For the text-containing cell, return its midpoint in (x, y) coordinate format. 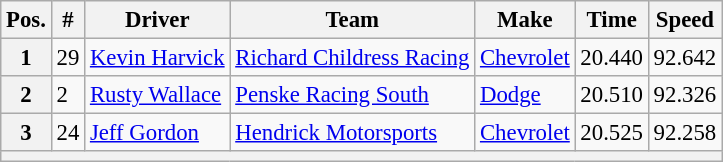
Time (612, 20)
3 (26, 133)
1 (26, 58)
92.326 (684, 95)
92.258 (684, 133)
Speed (684, 20)
Dodge (525, 95)
Richard Childress Racing (352, 58)
29 (68, 58)
Pos. (26, 20)
Team (352, 20)
Rusty Wallace (158, 95)
Hendrick Motorsports (352, 133)
20.510 (612, 95)
# (68, 20)
20.440 (612, 58)
Make (525, 20)
24 (68, 133)
Penske Racing South (352, 95)
Jeff Gordon (158, 133)
92.642 (684, 58)
Driver (158, 20)
20.525 (612, 133)
Kevin Harvick (158, 58)
